Provide the [x, y] coordinate of the cell's center where the given text is located.  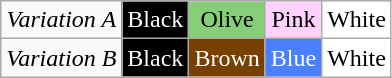
Variation B [62, 58]
Variation A [62, 20]
Pink [293, 20]
Olive [227, 20]
Blue [293, 58]
Brown [227, 58]
